Search for the cell housing the specified text and yield its (X, Y) center coordinate. 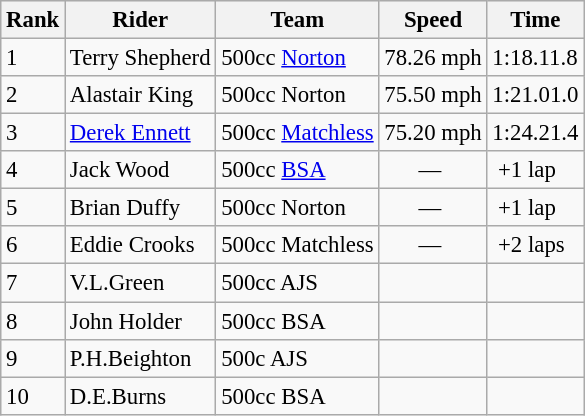
Time (536, 20)
Team (298, 20)
4 (33, 170)
6 (33, 245)
7 (33, 283)
1 (33, 58)
3 (33, 133)
78.26 mph (433, 58)
Rider (140, 20)
500cc AJS (298, 283)
John Holder (140, 321)
10 (33, 396)
Rank (33, 20)
Derek Ennett (140, 133)
Speed (433, 20)
5 (33, 208)
500c AJS (298, 358)
Alastair King (140, 95)
1:24.21.4 (536, 133)
2 (33, 95)
9 (33, 358)
V.L.Green (140, 283)
P.H.Beighton (140, 358)
Terry Shepherd (140, 58)
1:18.11.8 (536, 58)
1:21.01.0 (536, 95)
+2 laps (536, 245)
Jack Wood (140, 170)
75.50 mph (433, 95)
8 (33, 321)
Brian Duffy (140, 208)
Eddie Crooks (140, 245)
D.E.Burns (140, 396)
75.20 mph (433, 133)
